Locate the cell with the specified text and output its [x, y] center coordinate. 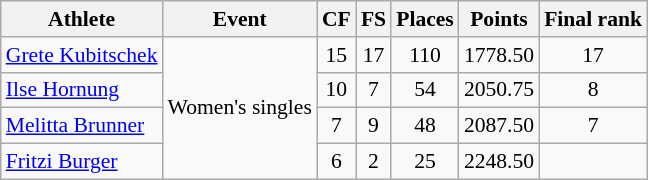
Grete Kubitschek [82, 55]
Melitta Brunner [82, 126]
CF [336, 19]
Athlete [82, 19]
2050.75 [499, 90]
2 [374, 162]
Points [499, 19]
Places [425, 19]
15 [336, 55]
110 [425, 55]
8 [593, 90]
FS [374, 19]
Women's singles [240, 108]
6 [336, 162]
9 [374, 126]
Event [240, 19]
Final rank [593, 19]
48 [425, 126]
54 [425, 90]
25 [425, 162]
2087.50 [499, 126]
2248.50 [499, 162]
10 [336, 90]
Ilse Hornung [82, 90]
1778.50 [499, 55]
Fritzi Burger [82, 162]
